Find where the given text appears and provide that cell's center as [X, Y] coordinate. 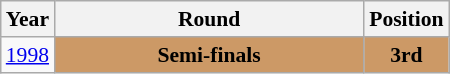
3rd [406, 55]
Year [28, 19]
Round [209, 19]
Semi-finals [209, 55]
Position [406, 19]
1998 [28, 55]
